Return the [X, Y] coordinate for the center point of the cell that contains the specified text.  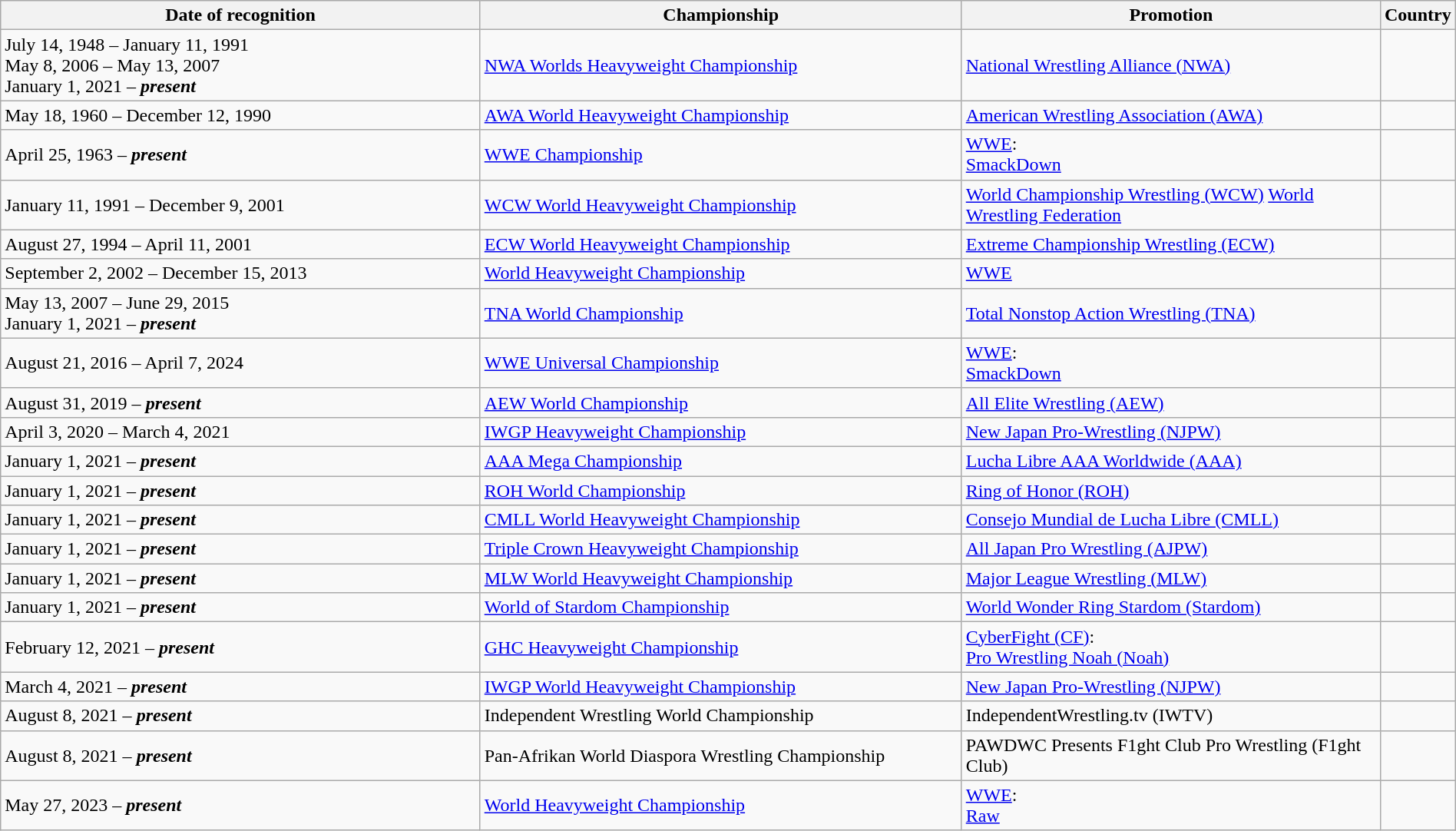
Ring of Honor (ROH) [1170, 491]
Consejo Mundial de Lucha Libre (CMLL) [1170, 520]
World of Stardom Championship [720, 608]
WWE Championship [720, 155]
Pan-Afrikan World Diaspora Wrestling Championship [720, 756]
American Wrestling Association (AWA) [1170, 115]
Independent Wrestling World Championship [720, 716]
Championship [720, 15]
August 31, 2019 – present [240, 402]
WCW World Heavyweight Championship [720, 204]
IWGP World Heavyweight Championship [720, 687]
Date of recognition [240, 15]
PAWDWC Presents F1ght Club Pro Wrestling (F1ght Club) [1170, 756]
August 21, 2016 – April 7, 2024 [240, 363]
IWGP Heavyweight Championship [720, 432]
Major League Wrestling (MLW) [1170, 578]
TNA World Championship [720, 313]
May 18, 1960 – December 12, 1990 [240, 115]
WWE:Raw [1170, 805]
Lucha Libre AAA Worldwide (AAA) [1170, 461]
ROH World Championship [720, 491]
MLW World Heavyweight Championship [720, 578]
Promotion [1170, 15]
Country [1418, 15]
August 27, 1994 – April 11, 2001 [240, 244]
February 12, 2021 – present [240, 647]
World Wonder Ring Stardom (Stardom) [1170, 608]
May 27, 2023 – present [240, 805]
All Japan Pro Wrestling (AJPW) [1170, 549]
Total Nonstop Action Wrestling (TNA) [1170, 313]
AWA World Heavyweight Championship [720, 115]
CMLL World Heavyweight Championship [720, 520]
WWE [1170, 273]
Triple Crown Heavyweight Championship [720, 549]
Extreme Championship Wrestling (ECW) [1170, 244]
National Wrestling Alliance (NWA) [1170, 65]
GHC Heavyweight Championship [720, 647]
September 2, 2002 – December 15, 2013 [240, 273]
April 3, 2020 – March 4, 2021 [240, 432]
March 4, 2021 – present [240, 687]
All Elite Wrestling (AEW) [1170, 402]
April 25, 1963 – present [240, 155]
NWA Worlds Heavyweight Championship [720, 65]
World Championship Wrestling (WCW) World Wrestling Federation [1170, 204]
January 11, 1991 – December 9, 2001 [240, 204]
July 14, 1948 – January 11, 1991May 8, 2006 – May 13, 2007January 1, 2021 – present [240, 65]
IndependentWrestling.tv (IWTV) [1170, 716]
AAA Mega Championship [720, 461]
AEW World Championship [720, 402]
CyberFight (CF):Pro Wrestling Noah (Noah) [1170, 647]
ECW World Heavyweight Championship [720, 244]
May 13, 2007 – June 29, 2015January 1, 2021 – present [240, 313]
WWE Universal Championship [720, 363]
